Locate the cell with the specified text and output its (X, Y) center coordinate. 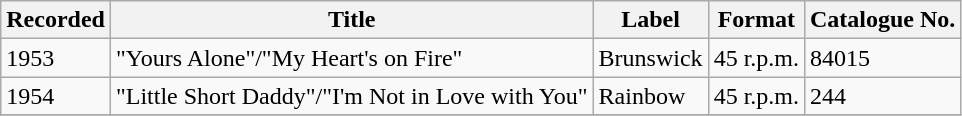
1954 (56, 96)
Label (650, 20)
Format (756, 20)
Catalogue No. (882, 20)
84015 (882, 58)
Recorded (56, 20)
244 (882, 96)
Brunswick (650, 58)
"Yours Alone"/"My Heart's on Fire" (352, 58)
1953 (56, 58)
Title (352, 20)
Rainbow (650, 96)
"Little Short Daddy"/"I'm Not in Love with You" (352, 96)
